Locate the cell with the specified text and output its (X, Y) center coordinate. 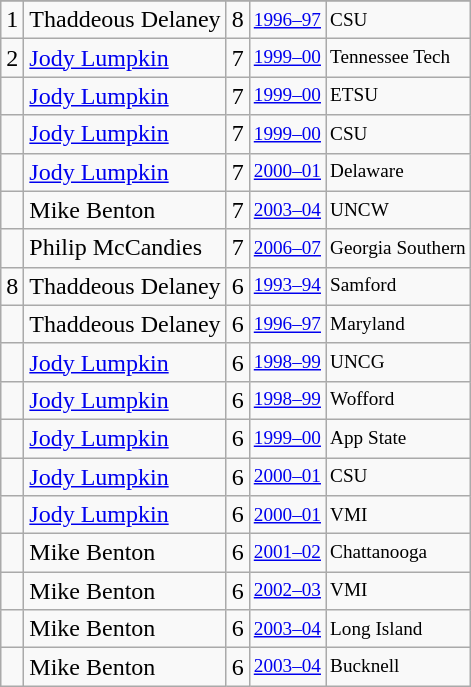
Chattanooga (398, 553)
Delaware (398, 172)
Tennessee Tech (398, 58)
App State (398, 438)
1993–94 (287, 286)
2006–07 (287, 248)
2002–03 (287, 591)
UNCW (398, 210)
1 (12, 20)
Bucknell (398, 667)
2 (12, 58)
Maryland (398, 324)
UNCG (398, 362)
Samford (398, 286)
Long Island (398, 629)
Wofford (398, 400)
ETSU (398, 96)
2001–02 (287, 553)
Philip McCandies (125, 248)
Georgia Southern (398, 248)
